Scan for the cell matching the given text and deliver its [X, Y] coordinate at center. 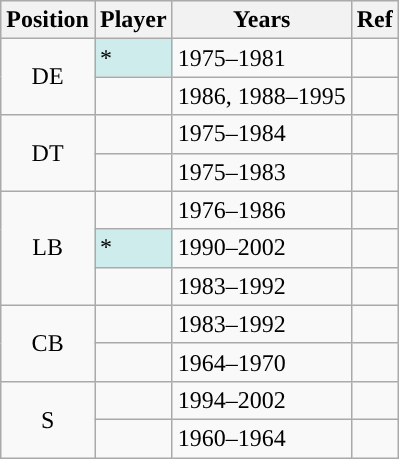
Years [262, 20]
S [48, 419]
Player [133, 20]
LB [48, 248]
1975–1983 [262, 172]
1994–2002 [262, 400]
1960–1964 [262, 438]
DT [48, 153]
1975–1984 [262, 134]
1986, 1988–1995 [262, 96]
1976–1986 [262, 210]
1990–2002 [262, 248]
Ref [374, 20]
1964–1970 [262, 362]
CB [48, 343]
Position [48, 20]
1975–1981 [262, 58]
DE [48, 77]
